For the text-containing cell, return its midpoint in [x, y] coordinate format. 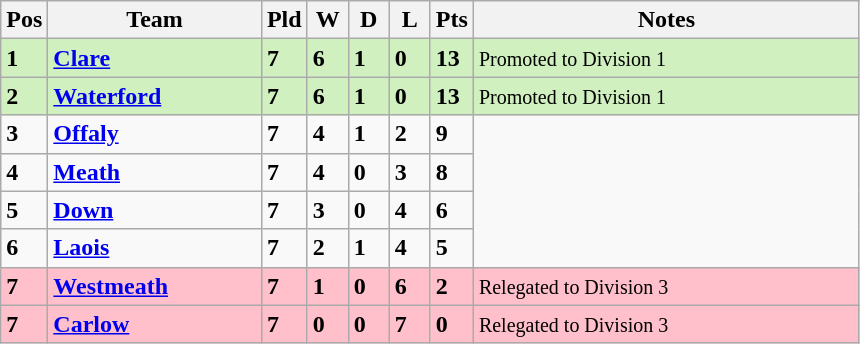
Team [155, 20]
9 [452, 134]
W [328, 20]
Pos [24, 20]
Laois [155, 248]
Pts [452, 20]
Down [155, 210]
Meath [155, 172]
8 [452, 172]
Pld [284, 20]
D [368, 20]
Notes [666, 20]
Offaly [155, 134]
Carlow [155, 324]
Waterford [155, 96]
Clare [155, 58]
L [410, 20]
Westmeath [155, 286]
